Locate the cell with the specified text and output its [X, Y] center coordinate. 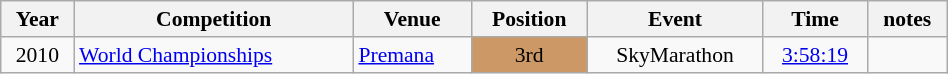
Competition [214, 19]
Venue [412, 19]
3rd [529, 55]
2010 [38, 55]
Position [529, 19]
3:58:19 [816, 55]
Year [38, 19]
Event [674, 19]
Premana [412, 55]
notes [907, 19]
World Championships [214, 55]
SkyMarathon [674, 55]
Time [816, 19]
